Detect which cell encompasses the target text, then output its (x, y) center coordinate. 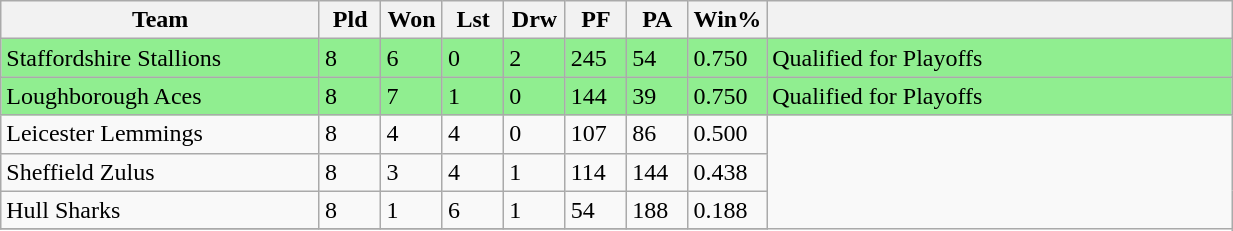
0.438 (728, 172)
114 (596, 172)
Team (160, 20)
Staffordshire Stallions (160, 58)
Sheffield Zulus (160, 172)
0.500 (728, 134)
Win% (728, 20)
3 (412, 172)
107 (596, 134)
39 (658, 96)
PA (658, 20)
7 (412, 96)
2 (534, 58)
0.188 (728, 210)
86 (658, 134)
188 (658, 210)
Lst (472, 20)
Pld (350, 20)
Hull Sharks (160, 210)
Leicester Lemmings (160, 134)
PF (596, 20)
Won (412, 20)
Loughborough Aces (160, 96)
245 (596, 58)
Drw (534, 20)
